Detect which cell encompasses the target text, then output its (x, y) center coordinate. 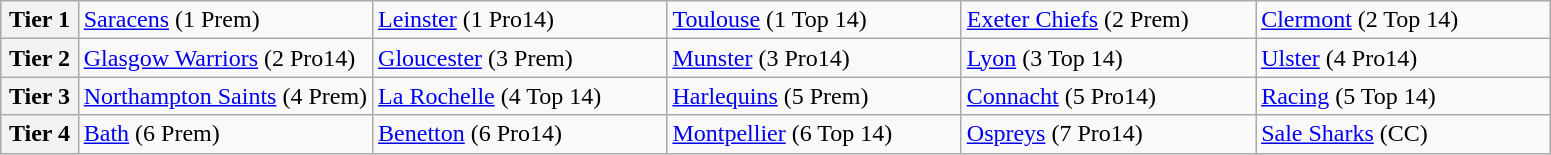
Tier 1 (40, 20)
Bath (6 Prem) (225, 134)
Gloucester (3 Prem) (520, 58)
Connacht (5 Pro14) (1108, 96)
Glasgow Warriors (2 Pro14) (225, 58)
Munster (3 Pro14) (814, 58)
Ospreys (7 Pro14) (1108, 134)
Saracens (1 Prem) (225, 20)
Exeter Chiefs (2 Prem) (1108, 20)
Racing (5 Top 14) (1403, 96)
Harlequins (5 Prem) (814, 96)
Clermont (2 Top 14) (1403, 20)
Toulouse (1 Top 14) (814, 20)
Leinster (1 Pro14) (520, 20)
Benetton (6 Pro14) (520, 134)
Lyon (3 Top 14) (1108, 58)
Tier 3 (40, 96)
Montpellier (6 Top 14) (814, 134)
Tier 2 (40, 58)
La Rochelle (4 Top 14) (520, 96)
Sale Sharks (CC) (1403, 134)
Ulster (4 Pro14) (1403, 58)
Tier 4 (40, 134)
Northampton Saints (4 Prem) (225, 96)
